Return the [x, y] coordinate for the center point of the cell that contains the specified text.  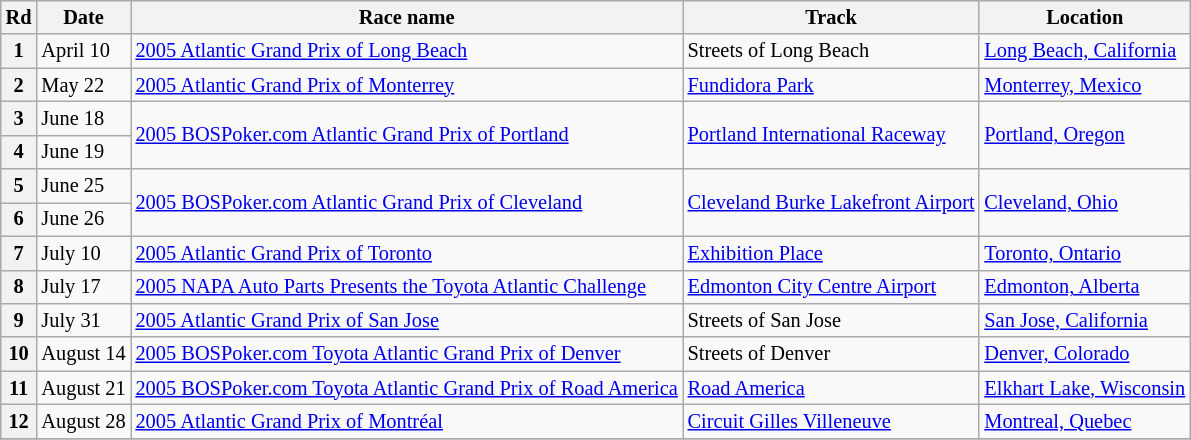
Location [1084, 17]
7 [19, 253]
Edmonton City Centre Airport [832, 287]
June 25 [83, 186]
June 26 [83, 219]
6 [19, 219]
Streets of Denver [832, 354]
June 18 [83, 118]
2 [19, 85]
Streets of Long Beach [832, 51]
4 [19, 152]
2005 Atlantic Grand Prix of Toronto [407, 253]
Montreal, Quebec [1084, 421]
2005 Atlantic Grand Prix of San Jose [407, 320]
Cleveland, Ohio [1084, 202]
June 19 [83, 152]
Race name [407, 17]
Date [83, 17]
August 28 [83, 421]
8 [19, 287]
Track [832, 17]
August 21 [83, 388]
Rd [19, 17]
July 31 [83, 320]
9 [19, 320]
5 [19, 186]
May 22 [83, 85]
Edmonton, Alberta [1084, 287]
Portland, Oregon [1084, 134]
3 [19, 118]
2005 Atlantic Grand Prix of Montréal [407, 421]
Elkhart Lake, Wisconsin [1084, 388]
Streets of San Jose [832, 320]
Monterrey, Mexico [1084, 85]
12 [19, 421]
July 17 [83, 287]
2005 BOSPoker.com Toyota Atlantic Grand Prix of Denver [407, 354]
August 14 [83, 354]
Toronto, Ontario [1084, 253]
Exhibition Place [832, 253]
2005 Atlantic Grand Prix of Long Beach [407, 51]
2005 NAPA Auto Parts Presents the Toyota Atlantic Challenge [407, 287]
Portland International Raceway [832, 134]
July 10 [83, 253]
San Jose, California [1084, 320]
Fundidora Park [832, 85]
Denver, Colorado [1084, 354]
Road America [832, 388]
11 [19, 388]
Circuit Gilles Villeneuve [832, 421]
2005 BOSPoker.com Atlantic Grand Prix of Cleveland [407, 202]
Long Beach, California [1084, 51]
2005 BOSPoker.com Toyota Atlantic Grand Prix of Road America [407, 388]
10 [19, 354]
1 [19, 51]
Cleveland Burke Lakefront Airport [832, 202]
April 10 [83, 51]
2005 Atlantic Grand Prix of Monterrey [407, 85]
2005 BOSPoker.com Atlantic Grand Prix of Portland [407, 134]
